Determine the (X, Y) coordinate at the center of the cell enclosing the given text.  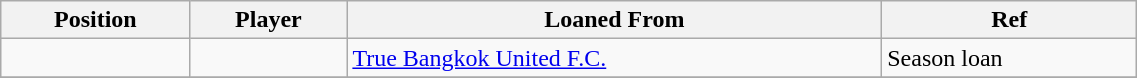
Player (268, 20)
Loaned From (614, 20)
True Bangkok United F.C. (614, 58)
Season loan (1010, 58)
Ref (1010, 20)
Position (96, 20)
